Return the (x, y) coordinate for the center point of the cell that contains the specified text.  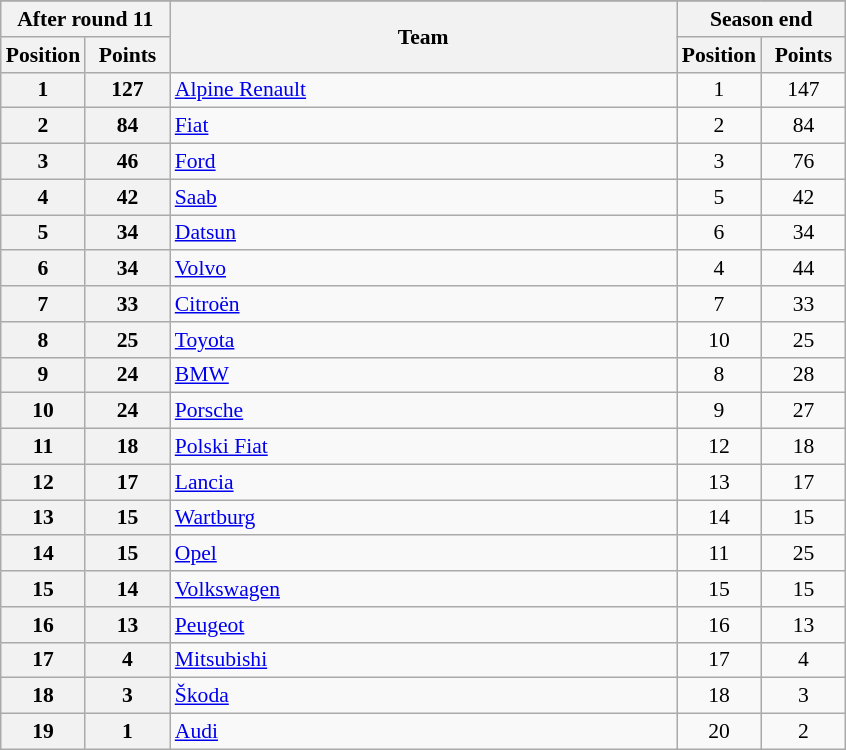
Porsche (424, 411)
Wartburg (424, 518)
Lancia (424, 482)
Citroën (424, 304)
Polski Fiat (424, 447)
76 (803, 162)
20 (719, 732)
46 (127, 162)
44 (803, 269)
Saab (424, 197)
Datsun (424, 233)
Toyota (424, 340)
Škoda (424, 696)
Audi (424, 732)
Mitsubishi (424, 660)
BMW (424, 375)
Volkswagen (424, 589)
Volvo (424, 269)
19 (43, 732)
Alpine Renault (424, 90)
28 (803, 375)
Team (424, 36)
127 (127, 90)
147 (803, 90)
Peugeot (424, 625)
Opel (424, 554)
27 (803, 411)
After round 11 (86, 19)
Ford (424, 162)
Fiat (424, 126)
Season end (762, 19)
